Locate the cell with the specified text and output its (X, Y) center coordinate. 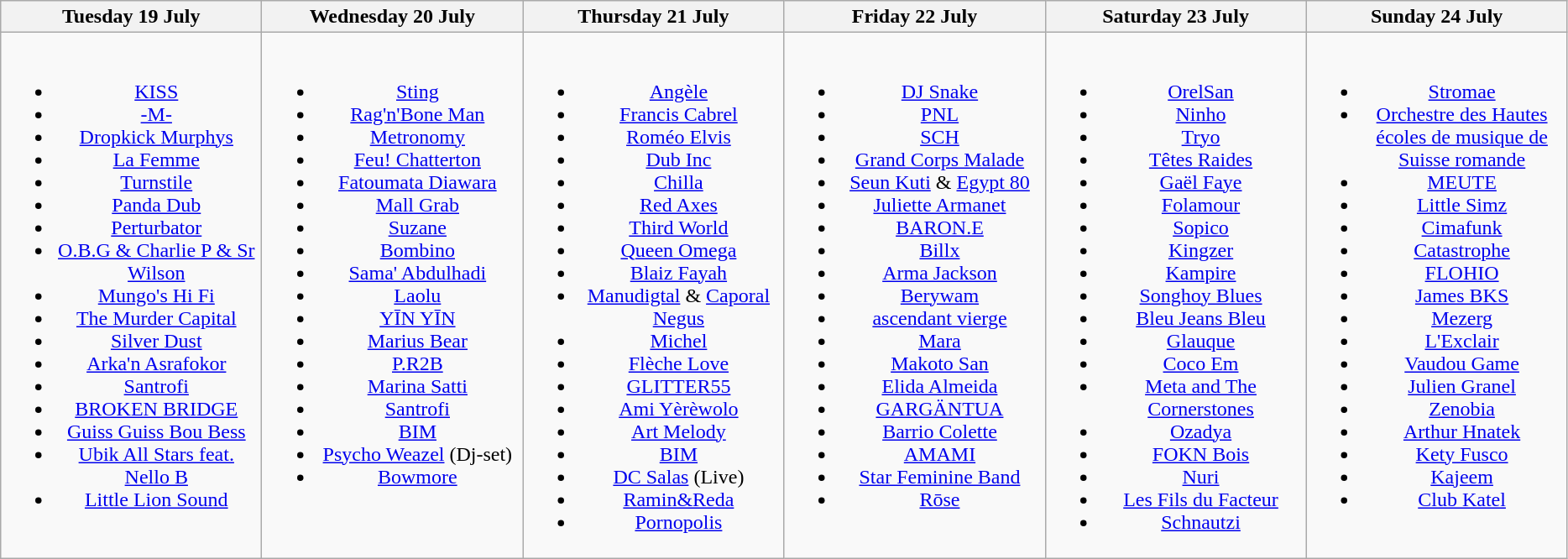
Sunday 24 July (1437, 17)
Wednesday 20 July (393, 17)
Saturday 23 July (1175, 17)
Friday 22 July (915, 17)
Thursday 21 July (653, 17)
Tuesday 19 July (131, 17)
